Search for the cell housing the specified text and yield its [X, Y] center coordinate. 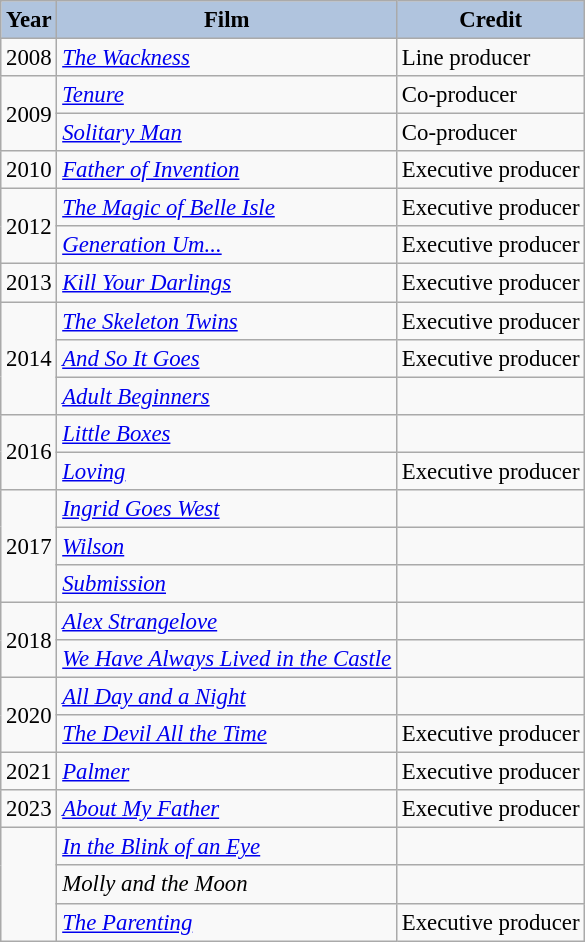
2008 [29, 58]
2013 [29, 283]
2021 [29, 772]
Solitary Man [227, 133]
2017 [29, 546]
Kill Your Darlings [227, 283]
Molly and the Moon [227, 885]
Credit [491, 20]
Film [227, 20]
We Have Always Lived in the Castle [227, 659]
Alex Strangelove [227, 621]
In the Blink of an Eye [227, 847]
2016 [29, 452]
The Devil All the Time [227, 734]
Wilson [227, 546]
And So It Goes [227, 358]
2010 [29, 170]
2018 [29, 640]
2020 [29, 716]
Ingrid Goes West [227, 509]
Year [29, 20]
2012 [29, 226]
Little Boxes [227, 433]
2009 [29, 114]
2023 [29, 809]
Generation Um... [227, 245]
The Wackness [227, 58]
Loving [227, 471]
2014 [29, 358]
The Parenting [227, 922]
All Day and a Night [227, 697]
Adult Beginners [227, 396]
Palmer [227, 772]
Submission [227, 584]
Line producer [491, 58]
About My Father [227, 809]
The Skeleton Twins [227, 321]
Tenure [227, 95]
The Magic of Belle Isle [227, 208]
Father of Invention [227, 170]
